Locate the cell with the specified text and output its [X, Y] center coordinate. 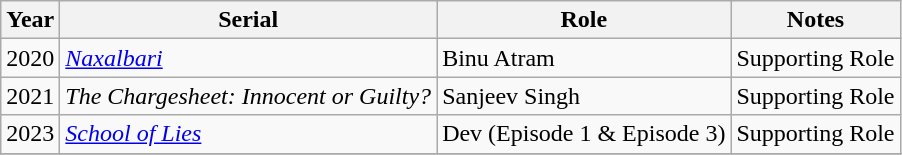
Serial [248, 20]
Role [584, 20]
Binu Atram [584, 58]
2020 [30, 58]
Dev (Episode 1 & Episode 3) [584, 134]
2023 [30, 134]
Naxalbari [248, 58]
Sanjeev Singh [584, 96]
Year [30, 20]
School of Lies [248, 134]
The Chargesheet: Innocent or Guilty? [248, 96]
2021 [30, 96]
Notes [816, 20]
